Extract the (X, Y) coordinate from the center of the cell holding the provided text.  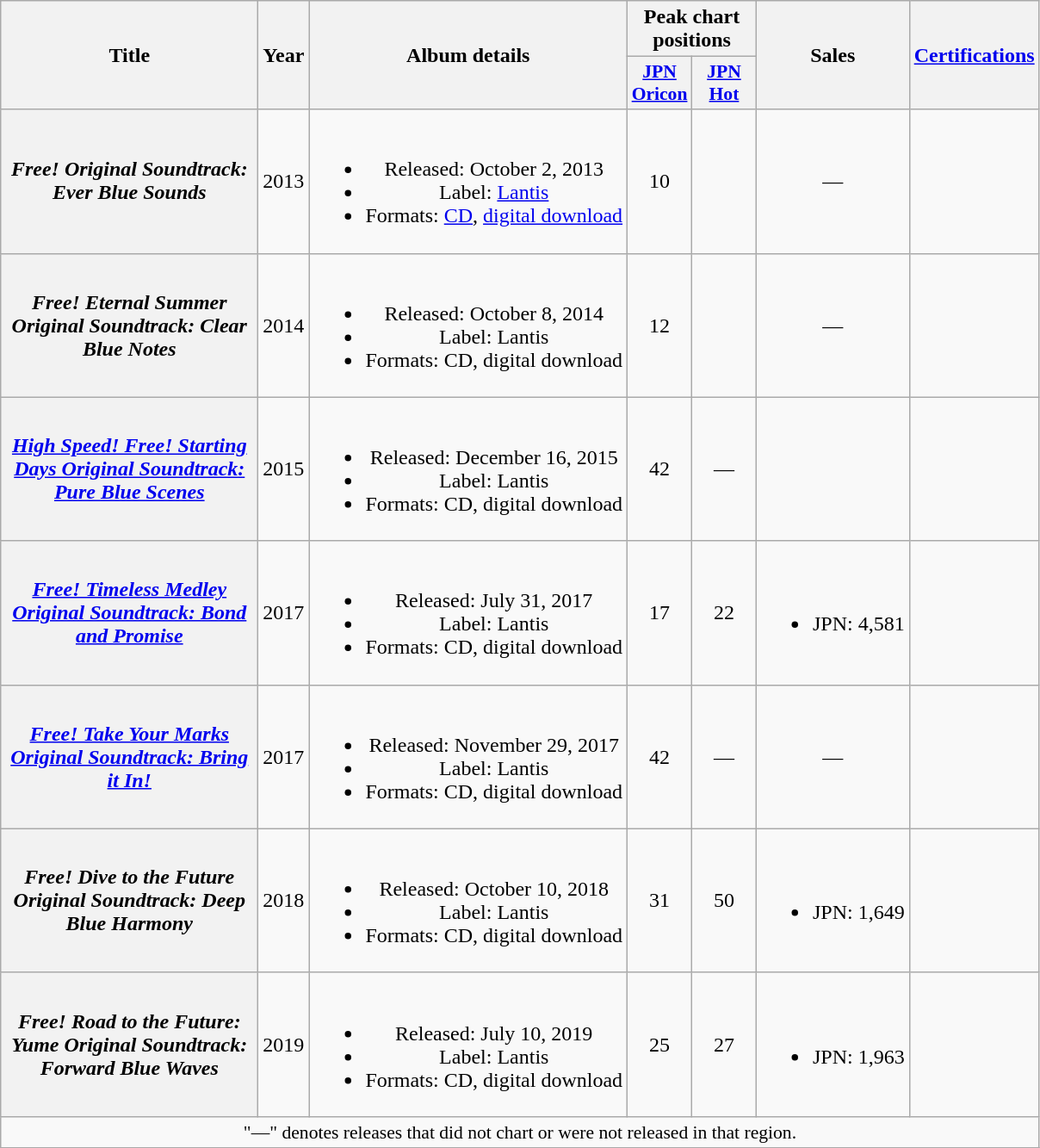
12 (659, 326)
Free! Dive to the Future Original Soundtrack: Deep Blue Harmony (129, 901)
JPN: 1,963 (833, 1044)
JPNOricon (659, 83)
50 (725, 901)
31 (659, 901)
Released: July 10, 2019Label: LantisFormats: CD, digital download (468, 1044)
Released: November 29, 2017Label: LantisFormats: CD, digital download (468, 756)
27 (725, 1044)
Free! Eternal Summer Original Soundtrack: Clear Blue Notes (129, 326)
22 (725, 613)
Album details (468, 55)
Released: October 10, 2018Label: LantisFormats: CD, digital download (468, 901)
25 (659, 1044)
Title (129, 55)
Sales (833, 55)
Released: October 2, 2013Label: LantisFormats: CD, digital download (468, 181)
2019 (284, 1044)
17 (659, 613)
Free! Timeless Medley Original Soundtrack: Bond and Promise (129, 613)
Released: December 16, 2015Label: LantisFormats: CD, digital download (468, 469)
JPN: 1,649 (833, 901)
High Speed! Free! Starting Days Original Soundtrack: Pure Blue Scenes (129, 469)
Free! Original Soundtrack: Ever Blue Sounds (129, 181)
2015 (284, 469)
JPN: 4,581 (833, 613)
10 (659, 181)
2014 (284, 326)
Peak chart positions (692, 29)
Free! Road to the Future: Yume Original Soundtrack: Forward Blue Waves (129, 1044)
Certifications (975, 55)
Released: October 8, 2014Label: LantisFormats: CD, digital download (468, 326)
2013 (284, 181)
JPNHot (725, 83)
Year (284, 55)
Released: July 31, 2017Label: LantisFormats: CD, digital download (468, 613)
Free! Take Your Marks Original Soundtrack: Bring it In! (129, 756)
"—" denotes releases that did not chart or were not released in that region. (520, 1132)
2018 (284, 901)
